Detect which cell encompasses the target text, then output its (x, y) center coordinate. 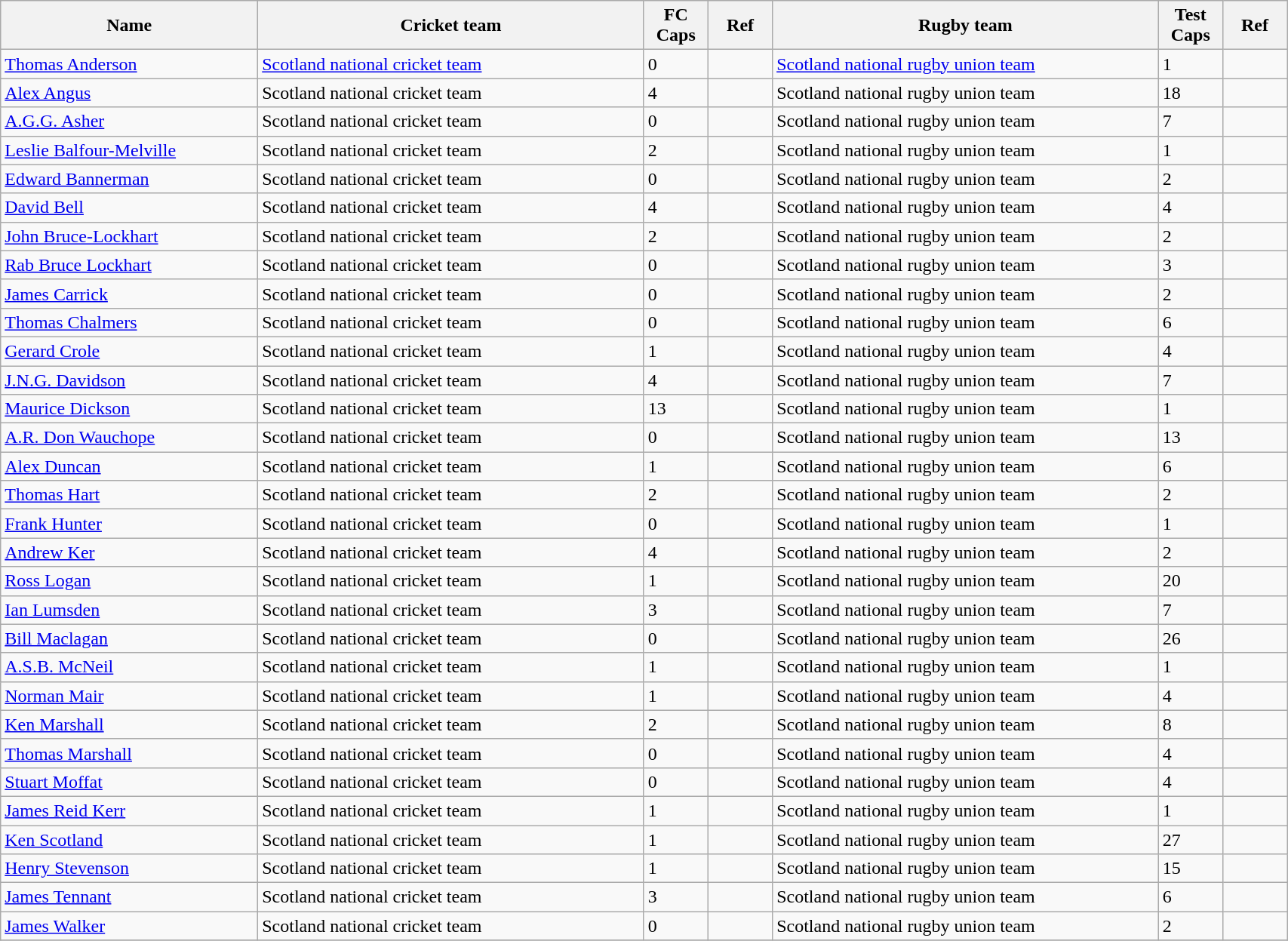
Thomas Marshall (130, 753)
Rab Bruce Lockhart (130, 265)
James Reid Kerr (130, 810)
Name (130, 26)
James Carrick (130, 294)
David Bell (130, 208)
Rugby team (966, 26)
Frank Hunter (130, 524)
Edward Bannerman (130, 179)
27 (1191, 840)
FC Caps (676, 26)
A.G.G. Asher (130, 121)
A.R. Don Wauchope (130, 438)
20 (1191, 581)
James Walker (130, 926)
18 (1191, 93)
Thomas Chalmers (130, 322)
Leslie Balfour-Melville (130, 150)
Test Caps (1191, 26)
Norman Mair (130, 696)
Stuart Moffat (130, 782)
Andrew Ker (130, 552)
15 (1191, 869)
Alex Angus (130, 93)
8 (1191, 724)
Henry Stevenson (130, 869)
Thomas Anderson (130, 64)
Ian Lumsden (130, 610)
Alex Duncan (130, 466)
A.S.B. McNeil (130, 667)
Gerard Crole (130, 351)
James Tennant (130, 897)
Bill Maclagan (130, 638)
Cricket team (451, 26)
J.N.G. Davidson (130, 380)
Ken Marshall (130, 724)
Ken Scotland (130, 840)
26 (1191, 638)
Ross Logan (130, 581)
Maurice Dickson (130, 409)
Thomas Hart (130, 495)
John Bruce-Lockhart (130, 236)
